Determine the [x, y] coordinate at the center of the cell enclosing the given text.  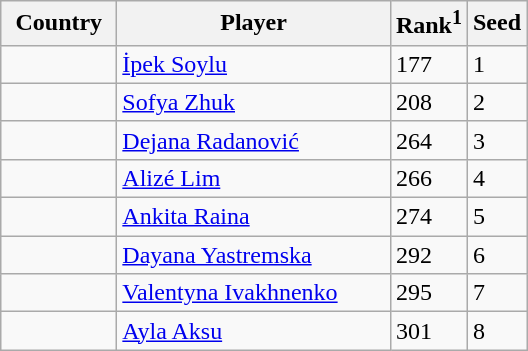
Seed [496, 24]
Alizé Lim [254, 178]
295 [428, 293]
266 [428, 178]
Valentyna Ivakhnenko [254, 293]
Dayana Yastremska [254, 255]
Sofya Zhuk [254, 102]
Country [59, 24]
3 [496, 140]
İpek Soylu [254, 64]
274 [428, 217]
5 [496, 217]
177 [428, 64]
8 [496, 331]
6 [496, 255]
7 [496, 293]
264 [428, 140]
Player [254, 24]
Rank1 [428, 24]
Ankita Raina [254, 217]
292 [428, 255]
4 [496, 178]
Ayla Aksu [254, 331]
Dejana Radanović [254, 140]
208 [428, 102]
1 [496, 64]
2 [496, 102]
301 [428, 331]
